Output the [x, y] coordinate of the center of the cell containing the given text.  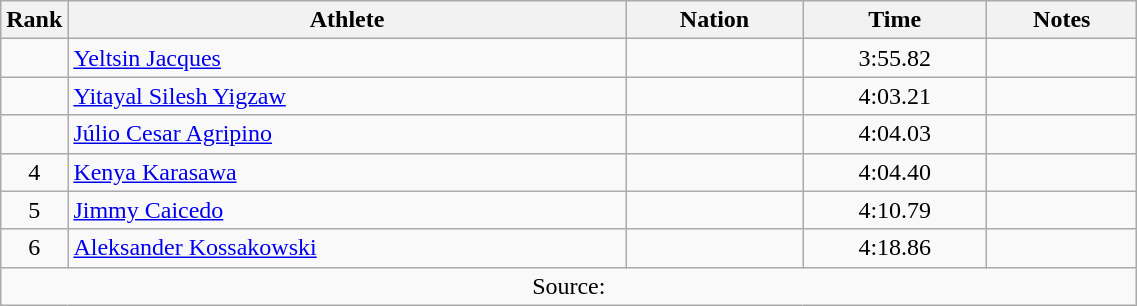
Yitayal Silesh Yigzaw [347, 96]
4:04.40 [895, 172]
4 [34, 172]
Athlete [347, 20]
Nation [714, 20]
Notes [1062, 20]
4:10.79 [895, 210]
4:18.86 [895, 248]
Yeltsin Jacques [347, 58]
Time [895, 20]
Aleksander Kossakowski [347, 248]
Rank [34, 20]
3:55.82 [895, 58]
Júlio Cesar Agripino [347, 134]
4:03.21 [895, 96]
Jimmy Caicedo [347, 210]
Source: [569, 286]
6 [34, 248]
4:04.03 [895, 134]
Kenya Karasawa [347, 172]
5 [34, 210]
